Capture the cell that displays the provided text and extract its (X, Y) central coordinate. 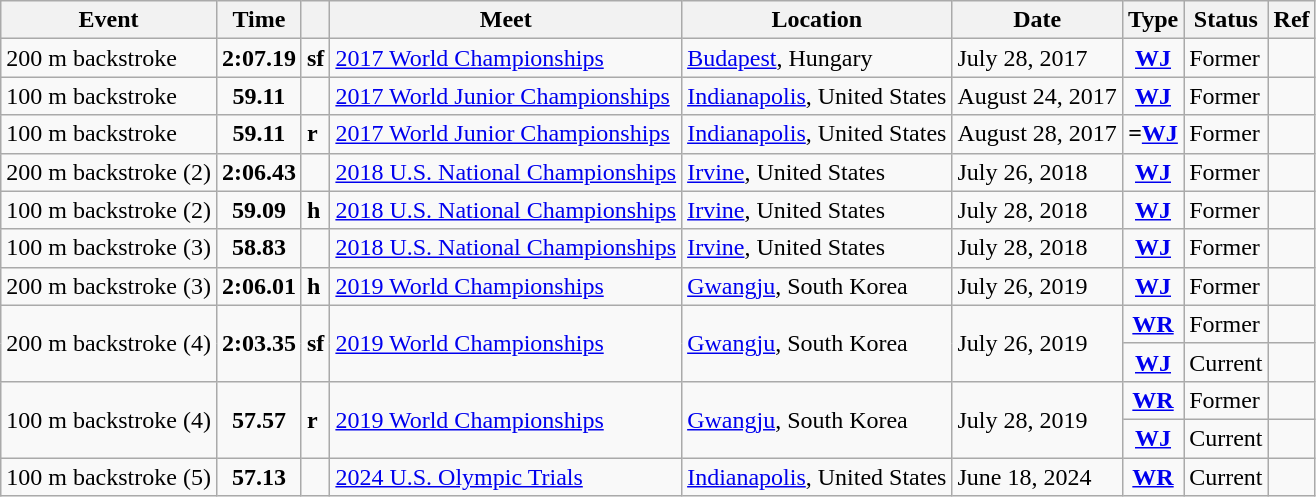
Ref (1292, 20)
Meet (506, 20)
Event (109, 20)
Time (258, 20)
July 28, 2019 (1037, 419)
57.13 (258, 477)
2024 U.S. Olympic Trials (506, 477)
200 m backstroke (3) (109, 286)
57.57 (258, 419)
58.83 (258, 248)
200 m backstroke (109, 58)
Status (1226, 20)
100 m backstroke (3) (109, 248)
Location (817, 20)
Budapest, Hungary (817, 58)
100 m backstroke (2) (109, 210)
2:03.35 (258, 343)
200 m backstroke (4) (109, 343)
July 26, 2018 (1037, 172)
Date (1037, 20)
2017 World Championships (506, 58)
June 18, 2024 (1037, 477)
100 m backstroke (5) (109, 477)
2:06.43 (258, 172)
59.09 (258, 210)
July 28, 2017 (1037, 58)
2:07.19 (258, 58)
=WJ (1152, 134)
August 28, 2017 (1037, 134)
Type (1152, 20)
August 24, 2017 (1037, 96)
2:06.01 (258, 286)
100 m backstroke (4) (109, 419)
200 m backstroke (2) (109, 172)
